Identify which cell holds the provided text, then report its [x, y] central coordinate. 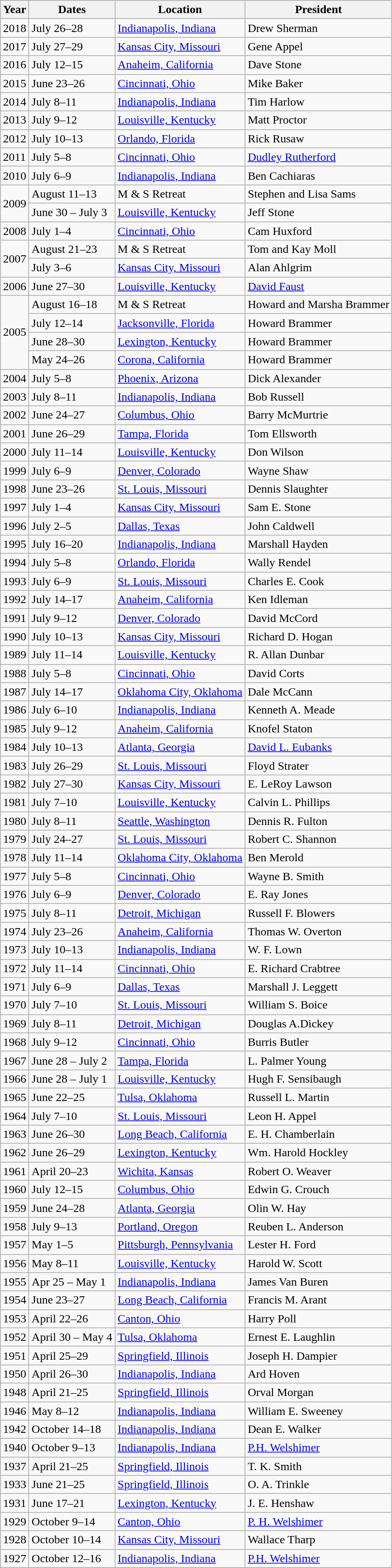
1951 [15, 1355]
2016 [15, 65]
Robert C. Shannon [318, 839]
2014 [15, 102]
Ben Cachiaras [318, 175]
1972 [15, 968]
1928 [15, 1540]
July 27–29 [72, 47]
1954 [15, 1300]
2017 [15, 47]
Alan Ahlgrim [318, 268]
1996 [15, 526]
June 23–27 [72, 1300]
Joseph H. Dampier [318, 1355]
Calvin L. Phillips [318, 802]
E. Richard Crabtree [318, 968]
1973 [15, 950]
April 30 – May 4 [72, 1337]
Don Wilson [318, 452]
1986 [15, 710]
2015 [15, 83]
August 21–23 [72, 249]
1969 [15, 1024]
1967 [15, 1060]
Tom and Kay Moll [318, 249]
Wally Rendel [318, 563]
Dale McCann [318, 692]
Wichita, Kansas [180, 1171]
1940 [15, 1448]
O. A. Trinkle [318, 1485]
July 12–14 [72, 323]
Seattle, Washington [180, 821]
October 10–14 [72, 1540]
Kenneth A. Meade [318, 710]
Location [180, 10]
W. F. Lown [318, 950]
1987 [15, 692]
1933 [15, 1485]
May 8–12 [72, 1411]
1937 [15, 1466]
July 16–20 [72, 544]
May 8–11 [72, 1263]
Dennis R. Fulton [318, 821]
1962 [15, 1153]
Edwin G. Crouch [318, 1190]
Ben Merold [318, 858]
David Corts [318, 673]
1991 [15, 618]
1956 [15, 1263]
Olin W. Hay [318, 1208]
July 27–30 [72, 784]
July 9–13 [72, 1226]
April 25–29 [72, 1355]
1979 [15, 839]
Harry Poll [318, 1319]
June 21–25 [72, 1485]
April 26–30 [72, 1374]
June 24–27 [72, 415]
Jacksonville, Florida [180, 323]
Cam Huxford [318, 231]
1968 [15, 1042]
Sam E. Stone [318, 507]
Thomas W. Overton [318, 931]
Dean E. Walker [318, 1429]
Wallace Tharp [318, 1540]
Leon H. Appel [318, 1116]
1953 [15, 1319]
1959 [15, 1208]
1985 [15, 729]
2005 [15, 332]
1970 [15, 1005]
Matt Proctor [318, 120]
Dave Stone [318, 65]
1950 [15, 1374]
Douglas A.Dickey [318, 1024]
Harold W. Scott [318, 1263]
1948 [15, 1392]
June 28 – July 2 [72, 1060]
1965 [15, 1097]
1977 [15, 876]
1966 [15, 1079]
Dudley Rutherford [318, 157]
Richard D. Hogan [318, 637]
Marshall J. Leggett [318, 987]
Howard and Marsha Brammer [318, 305]
1958 [15, 1226]
Russell F. Blowers [318, 913]
Drew Sherman [318, 28]
Charles E. Cook [318, 581]
2013 [15, 120]
2003 [15, 397]
1946 [15, 1411]
David Faust [318, 286]
Russell L. Martin [318, 1097]
June 27–30 [72, 286]
P. H. Welshimer [318, 1521]
R. Allan Dunbar [318, 655]
Bob Russell [318, 397]
Portland, Oregon [180, 1226]
1998 [15, 489]
July 6–10 [72, 710]
E. Ray Jones [318, 895]
David L. Eubanks [318, 747]
L. Palmer Young [318, 1060]
May 24–26 [72, 360]
William E. Sweeney [318, 1411]
2001 [15, 434]
Lester H. Ford [318, 1245]
1997 [15, 507]
2012 [15, 139]
Gene Appel [318, 47]
1992 [15, 600]
July 2–5 [72, 526]
Floyd Strater [318, 765]
Rick Rusaw [318, 139]
Dennis Slaughter [318, 489]
Francis M. Arant [318, 1300]
Stephen and Lisa Sams [318, 194]
Dick Alexander [318, 378]
1982 [15, 784]
President [318, 10]
Marshall Hayden [318, 544]
1931 [15, 1503]
1961 [15, 1171]
Corona, California [180, 360]
E. H. Chamberlain [318, 1134]
Ernest E. Laughlin [318, 1337]
1980 [15, 821]
Barry McMurtrie [318, 415]
Dates [72, 10]
1989 [15, 655]
1955 [15, 1282]
1929 [15, 1521]
2006 [15, 286]
1960 [15, 1190]
1994 [15, 563]
1952 [15, 1337]
1964 [15, 1116]
June 17–21 [72, 1503]
Orval Morgan [318, 1392]
Ard Hoven [318, 1374]
Wayne B. Smith [318, 876]
1974 [15, 931]
2000 [15, 452]
April 20–23 [72, 1171]
June 22–25 [72, 1097]
August 11–13 [72, 194]
Apr 25 – May 1 [72, 1282]
1993 [15, 581]
Year [15, 10]
1976 [15, 895]
2010 [15, 175]
Wayne Shaw [318, 470]
October 9–14 [72, 1521]
1971 [15, 987]
1983 [15, 765]
1927 [15, 1558]
July 3–6 [72, 268]
1978 [15, 858]
Tim Harlow [318, 102]
April 22–26 [72, 1319]
Reuben L. Anderson [318, 1226]
2007 [15, 259]
2011 [15, 157]
Wm. Harold Hockley [318, 1153]
June 26–30 [72, 1134]
Hugh F. Sensibaugh [318, 1079]
July 24–27 [72, 839]
June 28–30 [72, 342]
Burris Butler [318, 1042]
1963 [15, 1134]
David McCord [318, 618]
1990 [15, 637]
2008 [15, 231]
2018 [15, 28]
Tom Ellsworth [318, 434]
August 16–18 [72, 305]
Robert O. Weaver [318, 1171]
Jeff Stone [318, 212]
1975 [15, 913]
October 14–18 [72, 1429]
Pittsburgh, Pennsylvania [180, 1245]
1999 [15, 470]
E. LeRoy Lawson [318, 784]
2002 [15, 415]
1957 [15, 1245]
1981 [15, 802]
1995 [15, 544]
June 28 – July 1 [72, 1079]
William S. Boice [318, 1005]
Knofel Staton [318, 729]
Ken Idleman [318, 600]
2004 [15, 378]
T. K. Smith [318, 1466]
October 12–16 [72, 1558]
October 9–13 [72, 1448]
2009 [15, 203]
July 23–26 [72, 931]
1988 [15, 673]
June 24–28 [72, 1208]
1942 [15, 1429]
May 1–5 [72, 1245]
June 30 – July 3 [72, 212]
Phoenix, Arizona [180, 378]
James Van Buren [318, 1282]
J. E. Henshaw [318, 1503]
July 26–29 [72, 765]
Mike Baker [318, 83]
John Caldwell [318, 526]
July 26–28 [72, 28]
1984 [15, 747]
